Scan for the cell matching the given text and deliver its [x, y] coordinate at center. 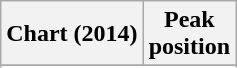
Chart (2014) [72, 34]
Peakposition [189, 34]
